Find where the given text appears and provide that cell's center as [X, Y] coordinate. 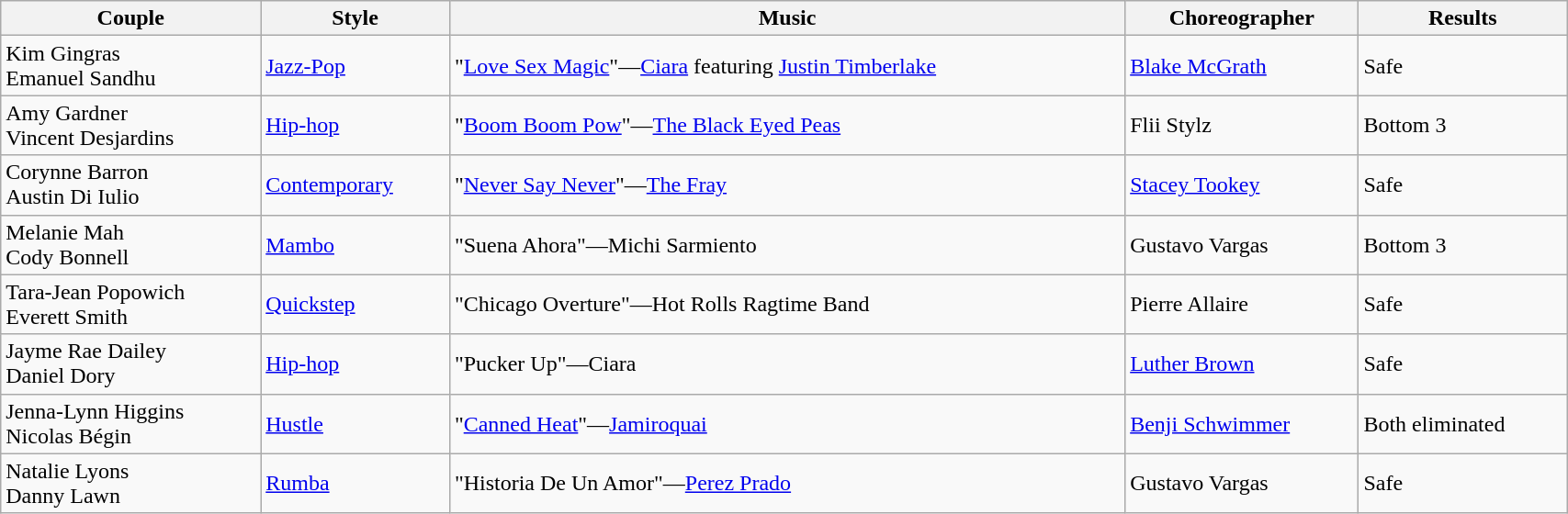
Pierre Allaire [1242, 305]
Both eliminated [1462, 424]
Blake McGrath [1242, 66]
Rumba [355, 483]
Flii Stylz [1242, 125]
Stacey Tookey [1242, 185]
Couple [130, 18]
Amy GardnerVincent Desjardins [130, 125]
"Suena Ahora"—Michi Sarmiento [786, 244]
Jenna-Lynn HigginsNicolas Bégin [130, 424]
Melanie MahCody Bonnell [130, 244]
Jazz-Pop [355, 66]
Tara-Jean PopowichEverett Smith [130, 305]
Choreographer [1242, 18]
"Canned Heat"—Jamiroquai [786, 424]
Corynne BarronAustin Di Iulio [130, 185]
"Never Say Never"—The Fray [786, 185]
Benji Schwimmer [1242, 424]
Kim GingrasEmanuel Sandhu [130, 66]
Music [786, 18]
Luther Brown [1242, 363]
"Boom Boom Pow"—The Black Eyed Peas [786, 125]
Contemporary [355, 185]
Hustle [355, 424]
Natalie LyonsDanny Lawn [130, 483]
Quickstep [355, 305]
Mambo [355, 244]
"Chicago Overture"—Hot Rolls Ragtime Band [786, 305]
"Pucker Up"—Ciara [786, 363]
"Historia De Un Amor"—Perez Prado [786, 483]
Jayme Rae DaileyDaniel Dory [130, 363]
"Love Sex Magic"—Ciara featuring Justin Timberlake [786, 66]
Style [355, 18]
Results [1462, 18]
